Extract the [X, Y] coordinate from the center of the cell holding the provided text.  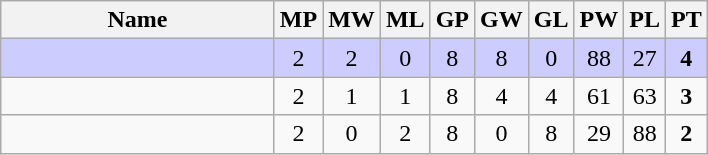
29 [599, 134]
GL [551, 20]
MP [298, 20]
61 [599, 96]
PT [687, 20]
63 [645, 96]
MW [352, 20]
27 [645, 58]
3 [687, 96]
PW [599, 20]
GW [502, 20]
PL [645, 20]
Name [138, 20]
ML [405, 20]
GP [452, 20]
